Find where the given text appears and provide that cell's center as [x, y] coordinate. 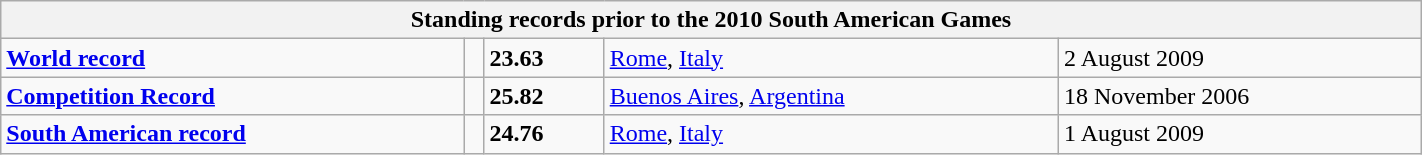
Buenos Aires, Argentina [831, 96]
24.76 [544, 134]
South American record [232, 134]
18 November 2006 [1240, 96]
23.63 [544, 58]
Competition Record [232, 96]
1 August 2009 [1240, 134]
World record [232, 58]
25.82 [544, 96]
Standing records prior to the 2010 South American Games [711, 20]
2 August 2009 [1240, 58]
